Provide the [X, Y] coordinate of the cell's center where the given text is located.  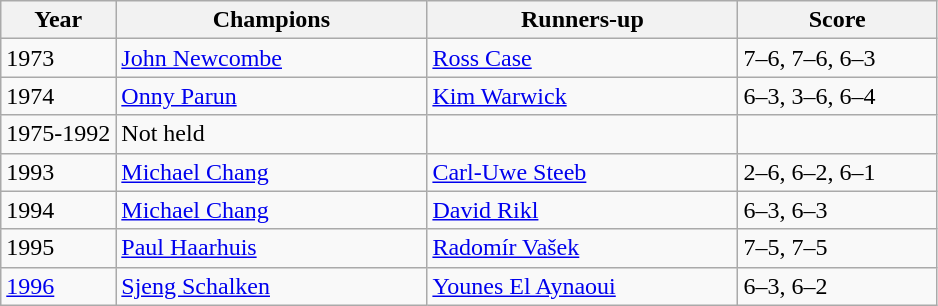
Champions [272, 20]
1975-1992 [58, 134]
Carl-Uwe Steeb [582, 172]
1993 [58, 172]
6–3, 3–6, 6–4 [838, 96]
Younes El Aynaoui [582, 286]
Runners-up [582, 20]
John Newcombe [272, 58]
1996 [58, 286]
6–3, 6–2 [838, 286]
Year [58, 20]
6–3, 6–3 [838, 210]
1994 [58, 210]
Score [838, 20]
1974 [58, 96]
7–5, 7–5 [838, 248]
Paul Haarhuis [272, 248]
Radomír Vašek [582, 248]
2–6, 6–2, 6–1 [838, 172]
Ross Case [582, 58]
1973 [58, 58]
Not held [272, 134]
David Rikl [582, 210]
Kim Warwick [582, 96]
Sjeng Schalken [272, 286]
Onny Parun [272, 96]
1995 [58, 248]
7–6, 7–6, 6–3 [838, 58]
